Capture the cell that displays the provided text and extract its [X, Y] central coordinate. 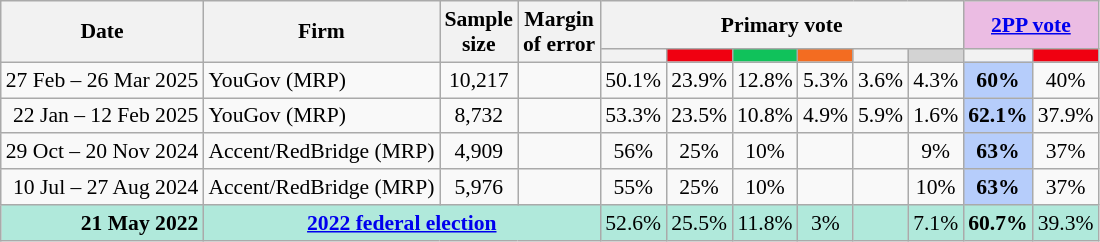
5.3% [826, 80]
52.6% [633, 223]
8,732 [479, 116]
Firm [321, 32]
5.9% [880, 116]
22 Jan – 12 Feb 2025 [102, 116]
53.3% [633, 116]
55% [633, 187]
10.8% [765, 116]
4.9% [826, 116]
3.6% [880, 80]
5,976 [479, 187]
7.1% [936, 223]
60.7% [998, 223]
60% [998, 80]
12.8% [765, 80]
9% [936, 152]
3% [826, 223]
10 Jul – 27 Aug 2024 [102, 187]
50.1% [633, 80]
23.5% [699, 116]
10,217 [479, 80]
2022 federal election [402, 223]
29 Oct – 20 Nov 2024 [102, 152]
25.5% [699, 223]
11.8% [765, 223]
2PP vote [1030, 25]
Marginof error [559, 32]
37.9% [1066, 116]
27 Feb – 26 Mar 2025 [102, 80]
39.3% [1066, 223]
56% [633, 152]
1.6% [936, 116]
21 May 2022 [102, 223]
Primary vote [782, 25]
40% [1066, 80]
Samplesize [479, 32]
62.1% [998, 116]
Date [102, 32]
4.3% [936, 80]
4,909 [479, 152]
23.9% [699, 80]
